For the text-containing cell, return its midpoint in (x, y) coordinate format. 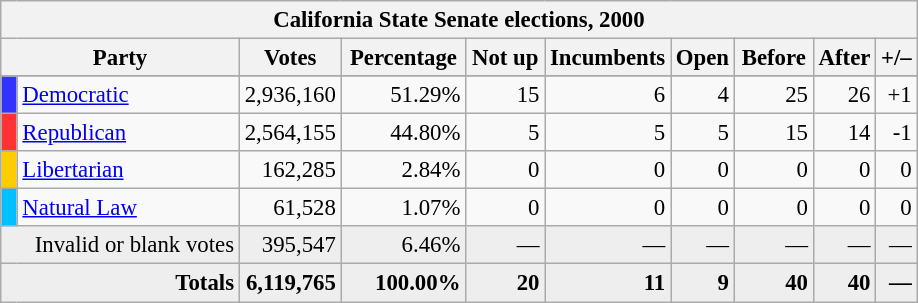
44.80% (404, 133)
Votes (290, 58)
51.29% (404, 95)
2,936,160 (290, 95)
6,119,765 (290, 283)
61,528 (290, 208)
6 (608, 95)
162,285 (290, 170)
6.46% (404, 245)
100.00% (404, 283)
Open (703, 58)
After (844, 58)
California State Senate elections, 2000 (459, 20)
+/– (896, 58)
2,564,155 (290, 133)
9 (703, 283)
14 (844, 133)
11 (608, 283)
Party (120, 58)
26 (844, 95)
25 (774, 95)
Democratic (128, 95)
2.84% (404, 170)
4 (703, 95)
+1 (896, 95)
20 (506, 283)
395,547 (290, 245)
Republican (128, 133)
-1 (896, 133)
Not up (506, 58)
Totals (120, 283)
Libertarian (128, 170)
Incumbents (608, 58)
1.07% (404, 208)
Before (774, 58)
Natural Law (128, 208)
Invalid or blank votes (120, 245)
Percentage (404, 58)
